Extract the (X, Y) coordinate from the center of the cell holding the provided text.  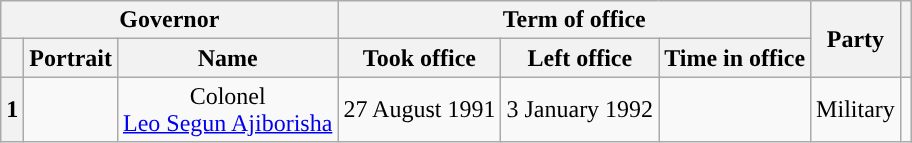
Took office (420, 58)
Left office (580, 58)
1 (12, 110)
Time in office (735, 58)
Party (856, 39)
Military (856, 110)
Portrait (71, 58)
Term of office (574, 20)
27 August 1991 (420, 110)
Governor (170, 20)
Name (227, 58)
ColonelLeo Segun Ajiborisha (227, 110)
3 January 1992 (580, 110)
